Scan for the cell matching the given text and deliver its [X, Y] coordinate at center. 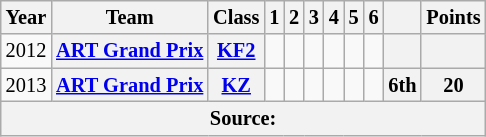
Class [236, 17]
2 [294, 17]
Team [130, 17]
2012 [26, 51]
4 [334, 17]
KZ [236, 85]
2013 [26, 85]
3 [314, 17]
Year [26, 17]
20 [453, 85]
1 [274, 17]
KF2 [236, 51]
Source: [244, 118]
5 [354, 17]
Points [453, 17]
6 [374, 17]
6th [402, 85]
